Return the (x, y) coordinate for the center point of the cell that contains the specified text.  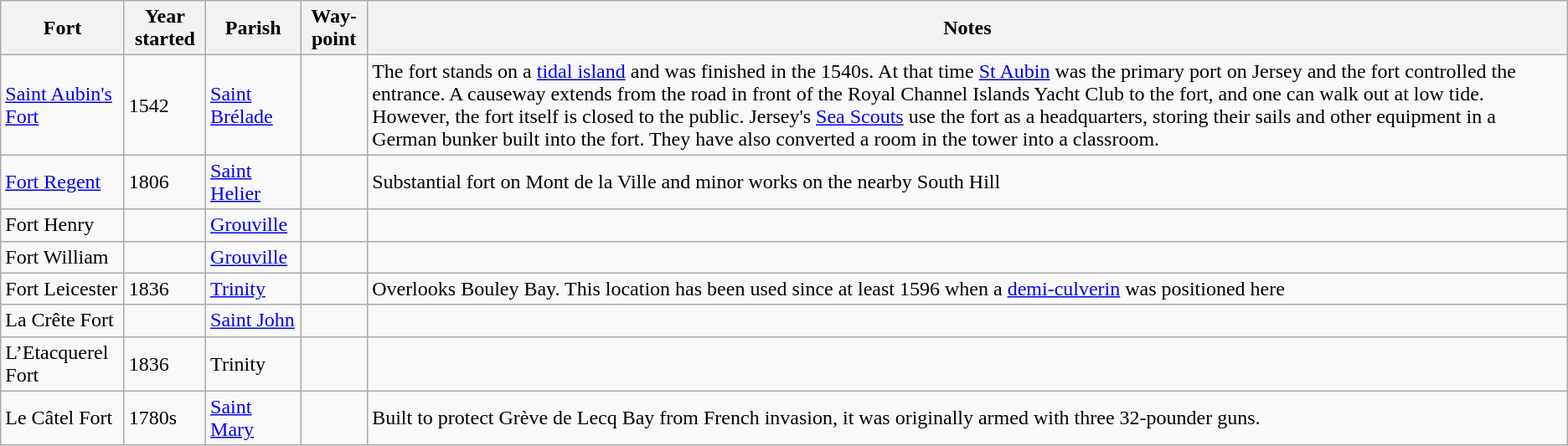
Fort Regent (63, 182)
Saint John (253, 320)
Year started (164, 28)
Saint Mary (253, 418)
Overlooks Bouley Bay. This location has been used since at least 1596 when a demi-culverin was positioned here (968, 289)
Fort Leicester (63, 289)
La Crête Fort (63, 320)
1780s (164, 418)
Saint Brélade (253, 105)
1806 (164, 182)
Parish (253, 28)
Notes (968, 28)
Built to protect Grève de Lecq Bay from French invasion, it was originally armed with three 32-pounder guns. (968, 418)
Fort William (63, 257)
Saint Aubin's Fort (63, 105)
L’Etacquerel Fort (63, 363)
Fort (63, 28)
Fort Henry (63, 225)
Saint Helier (253, 182)
Le Câtel Fort (63, 418)
Substantial fort on Mont de la Ville and minor works on the nearby South Hill (968, 182)
Way-point (334, 28)
1542 (164, 105)
